Detect which cell encompasses the target text, then output its (X, Y) center coordinate. 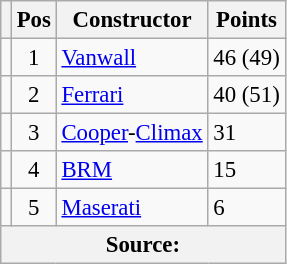
4 (34, 170)
3 (34, 133)
Vanwall (132, 58)
BRM (132, 170)
Source: (143, 245)
Maserati (132, 208)
15 (246, 170)
Constructor (132, 20)
2 (34, 95)
6 (246, 208)
46 (49) (246, 58)
Points (246, 20)
31 (246, 133)
Cooper-Climax (132, 133)
Ferrari (132, 95)
5 (34, 208)
Pos (34, 20)
40 (51) (246, 95)
1 (34, 58)
